Capture the cell that displays the provided text and extract its [x, y] central coordinate. 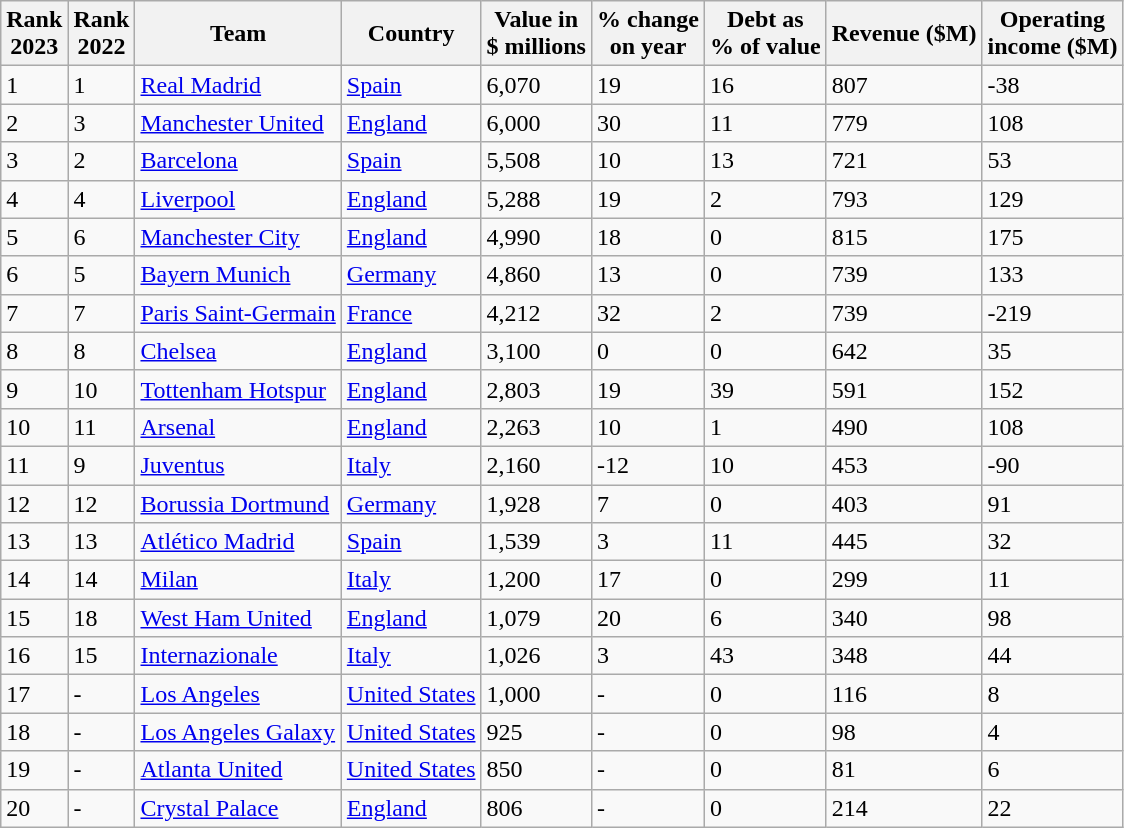
Liverpool [238, 199]
133 [1052, 275]
5,508 [536, 161]
-38 [1052, 85]
Juventus [238, 465]
445 [904, 542]
850 [536, 770]
53 [1052, 161]
81 [904, 770]
4,990 [536, 237]
2,803 [536, 389]
Paris Saint-Germain [238, 313]
Los Angeles Galaxy [238, 732]
Tottenham Hotspur [238, 389]
721 [904, 161]
806 [536, 808]
642 [904, 351]
1,000 [536, 694]
116 [904, 694]
1,079 [536, 618]
Team [238, 34]
43 [766, 656]
Revenue ($M) [904, 34]
Borussia Dortmund [238, 503]
4,860 [536, 275]
-219 [1052, 313]
3,100 [536, 351]
Country [411, 34]
815 [904, 237]
175 [1052, 237]
Crystal Palace [238, 808]
% changeon year [648, 34]
Manchester City [238, 237]
Arsenal [238, 427]
Bayern Munich [238, 275]
West Ham United [238, 618]
Internazionale [238, 656]
1,539 [536, 542]
129 [1052, 199]
Barcelona [238, 161]
-12 [648, 465]
Real Madrid [238, 85]
6,070 [536, 85]
591 [904, 389]
44 [1052, 656]
403 [904, 503]
4,212 [536, 313]
Chelsea [238, 351]
Atlético Madrid [238, 542]
Manchester United [238, 123]
Value in$ millions [536, 34]
340 [904, 618]
490 [904, 427]
152 [1052, 389]
348 [904, 656]
39 [766, 389]
1,026 [536, 656]
2,160 [536, 465]
807 [904, 85]
Rank2023 [34, 34]
6,000 [536, 123]
925 [536, 732]
35 [1052, 351]
22 [1052, 808]
214 [904, 808]
France [411, 313]
1,928 [536, 503]
779 [904, 123]
299 [904, 580]
453 [904, 465]
5,288 [536, 199]
30 [648, 123]
2,263 [536, 427]
Atlanta United [238, 770]
-90 [1052, 465]
Los Angeles [238, 694]
Rank2022 [102, 34]
Debt as% of value [766, 34]
91 [1052, 503]
Operatingincome ($M) [1052, 34]
Milan [238, 580]
793 [904, 199]
1,200 [536, 580]
